Identify which cell holds the provided text, then report its [x, y] central coordinate. 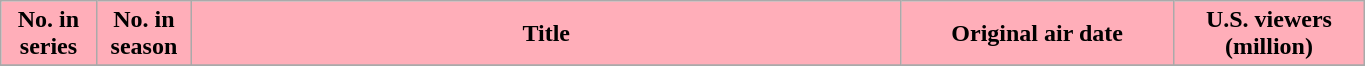
U.S. viewers(million) [1268, 34]
Title [546, 34]
Original air date [1038, 34]
No. inseries [48, 34]
No. inseason [144, 34]
